Pinpoint the cell where the given text exists, returning its [X, Y] midpoint coordinate. 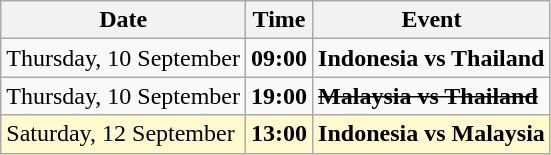
19:00 [280, 96]
Saturday, 12 September [124, 134]
Indonesia vs Malaysia [432, 134]
13:00 [280, 134]
Date [124, 20]
Malaysia vs Thailand [432, 96]
Time [280, 20]
Indonesia vs Thailand [432, 58]
09:00 [280, 58]
Event [432, 20]
